Return (x, y) of the center of cell containing provided text 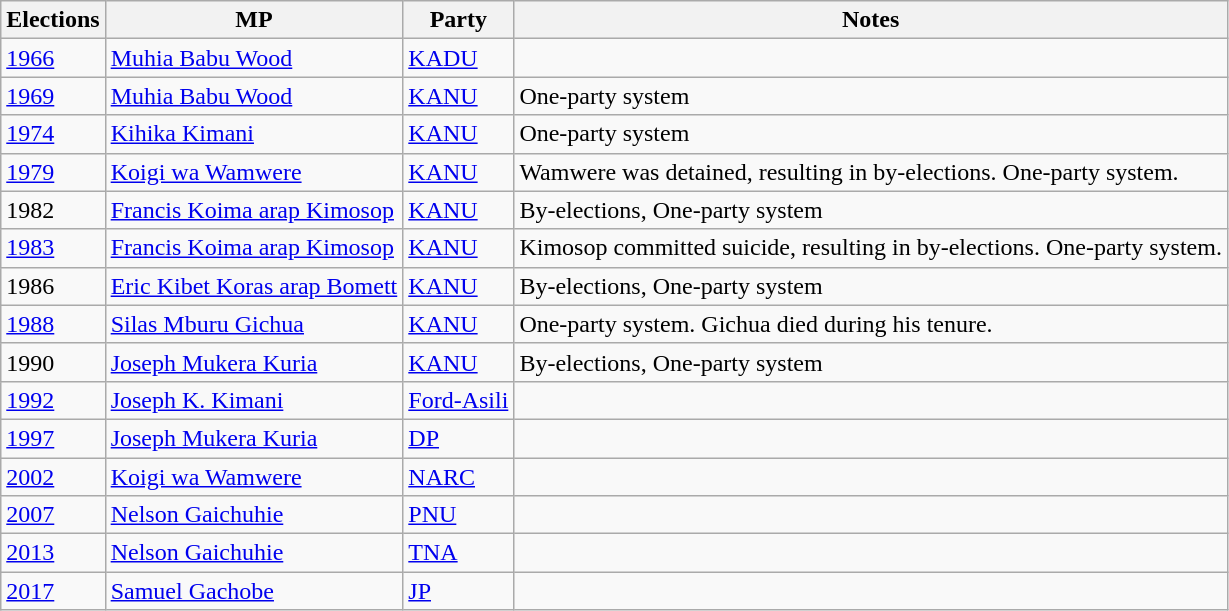
1966 (53, 58)
Silas Mburu Gichua (254, 324)
2017 (53, 591)
JP (458, 591)
Kimosop committed suicide, resulting in by-elections. One-party system. (871, 248)
DP (458, 438)
1982 (53, 210)
TNA (458, 553)
Elections (53, 20)
2002 (53, 477)
1992 (53, 400)
1969 (53, 96)
Wamwere was detained, resulting in by-elections. One-party system. (871, 172)
2013 (53, 553)
Samuel Gachobe (254, 591)
KADU (458, 58)
NARC (458, 477)
Eric Kibet Koras arap Bomett (254, 286)
Joseph K. Kimani (254, 400)
Ford-Asili (458, 400)
Kihika Kimani (254, 134)
1979 (53, 172)
2007 (53, 515)
MP (254, 20)
PNU (458, 515)
One-party system. Gichua died during his tenure. (871, 324)
1983 (53, 248)
Notes (871, 20)
1990 (53, 362)
1986 (53, 286)
1988 (53, 324)
1974 (53, 134)
Party (458, 20)
1997 (53, 438)
